Provide the (X, Y) coordinate of the cell's center where the given text is located.  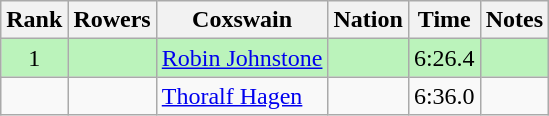
Coxswain (242, 20)
Notes (514, 20)
Nation (368, 20)
Rank (34, 20)
6:26.4 (444, 58)
Rowers (112, 20)
Thoralf Hagen (242, 96)
Robin Johnstone (242, 58)
Time (444, 20)
6:36.0 (444, 96)
1 (34, 58)
